Detect which cell encompasses the target text, then output its [X, Y] center coordinate. 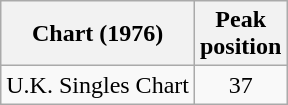
Peakposition [240, 34]
Chart (1976) [98, 34]
U.K. Singles Chart [98, 85]
37 [240, 85]
